Provide the [x, y] coordinate of the cell's center where the given text is located.  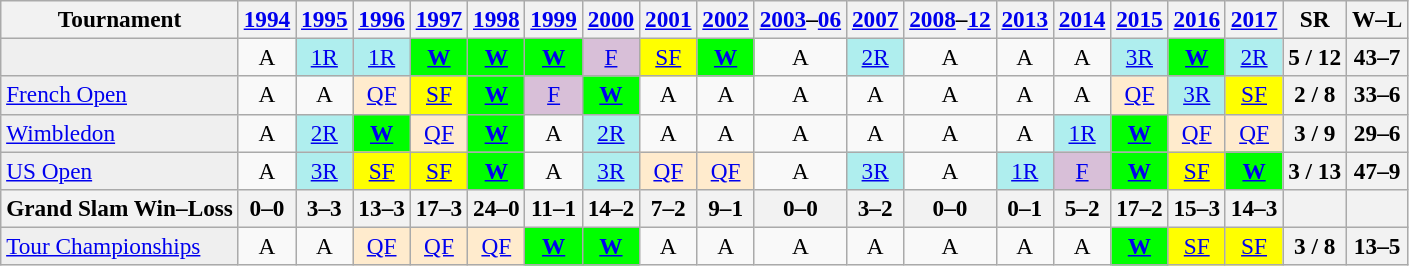
0–1 [1024, 208]
Wimbledon [120, 133]
11–1 [554, 208]
1996 [382, 19]
17–2 [1140, 208]
2000 [610, 19]
2007 [876, 19]
13–5 [1378, 246]
17–3 [438, 208]
24–0 [496, 208]
2013 [1024, 19]
15–3 [1196, 208]
5–2 [1082, 208]
3 / 9 [1315, 133]
SR [1315, 19]
14–3 [1254, 208]
3 / 8 [1315, 246]
2003–06 [800, 19]
2001 [668, 19]
US Open [120, 170]
1994 [266, 19]
Tour Championships [120, 246]
3–2 [876, 208]
W–L [1378, 19]
3–3 [324, 208]
9–1 [726, 208]
3 / 13 [1315, 170]
2016 [1196, 19]
43–7 [1378, 57]
1995 [324, 19]
33–6 [1378, 95]
1999 [554, 19]
13–3 [382, 208]
2008–12 [950, 19]
2014 [1082, 19]
2 / 8 [1315, 95]
1998 [496, 19]
1997 [438, 19]
2015 [1140, 19]
2002 [726, 19]
29–6 [1378, 133]
French Open [120, 95]
47–9 [1378, 170]
Tournament [120, 19]
14–2 [610, 208]
7–2 [668, 208]
2017 [1254, 19]
Grand Slam Win–Loss [120, 208]
5 / 12 [1315, 57]
